From the cell containing the given text, extract its center point as (x, y) coordinate. 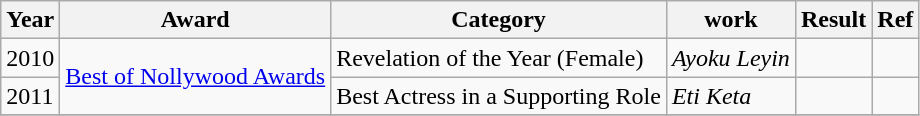
Ref (896, 20)
Revelation of the Year (Female) (499, 58)
Best of Nollywood Awards (196, 77)
2011 (30, 96)
Ayoku Leyin (730, 58)
Award (196, 20)
Year (30, 20)
2010 (30, 58)
Eti Keta (730, 96)
work (730, 20)
Category (499, 20)
Result (833, 20)
Best Actress in a Supporting Role (499, 96)
